Return (x, y) of the center of cell containing provided text 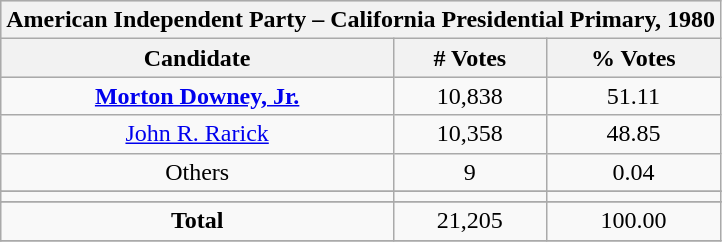
10,838 (470, 96)
9 (470, 172)
21,205 (470, 221)
American Independent Party – California Presidential Primary, 1980 (361, 20)
% Votes (634, 58)
Total (198, 221)
# Votes (470, 58)
Candidate (198, 58)
Others (198, 172)
51.11 (634, 96)
10,358 (470, 134)
0.04 (634, 172)
John R. Rarick (198, 134)
48.85 (634, 134)
Morton Downey, Jr. (198, 96)
100.00 (634, 221)
